Locate the cell with the specified text and output its [X, Y] center coordinate. 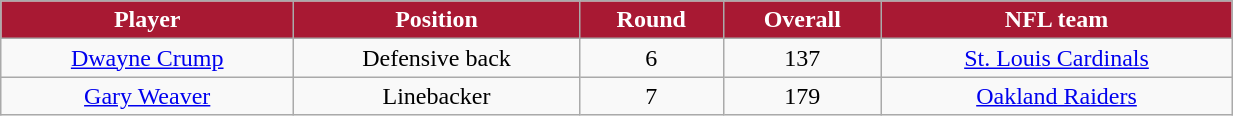
Gary Weaver [148, 96]
Overall [802, 20]
NFL team [1056, 20]
Player [148, 20]
Dwayne Crump [148, 58]
7 [651, 96]
Round [651, 20]
137 [802, 58]
Oakland Raiders [1056, 96]
Defensive back [437, 58]
179 [802, 96]
St. Louis Cardinals [1056, 58]
Position [437, 20]
6 [651, 58]
Linebacker [437, 96]
